Find where the given text appears and provide that cell's center as [X, Y] coordinate. 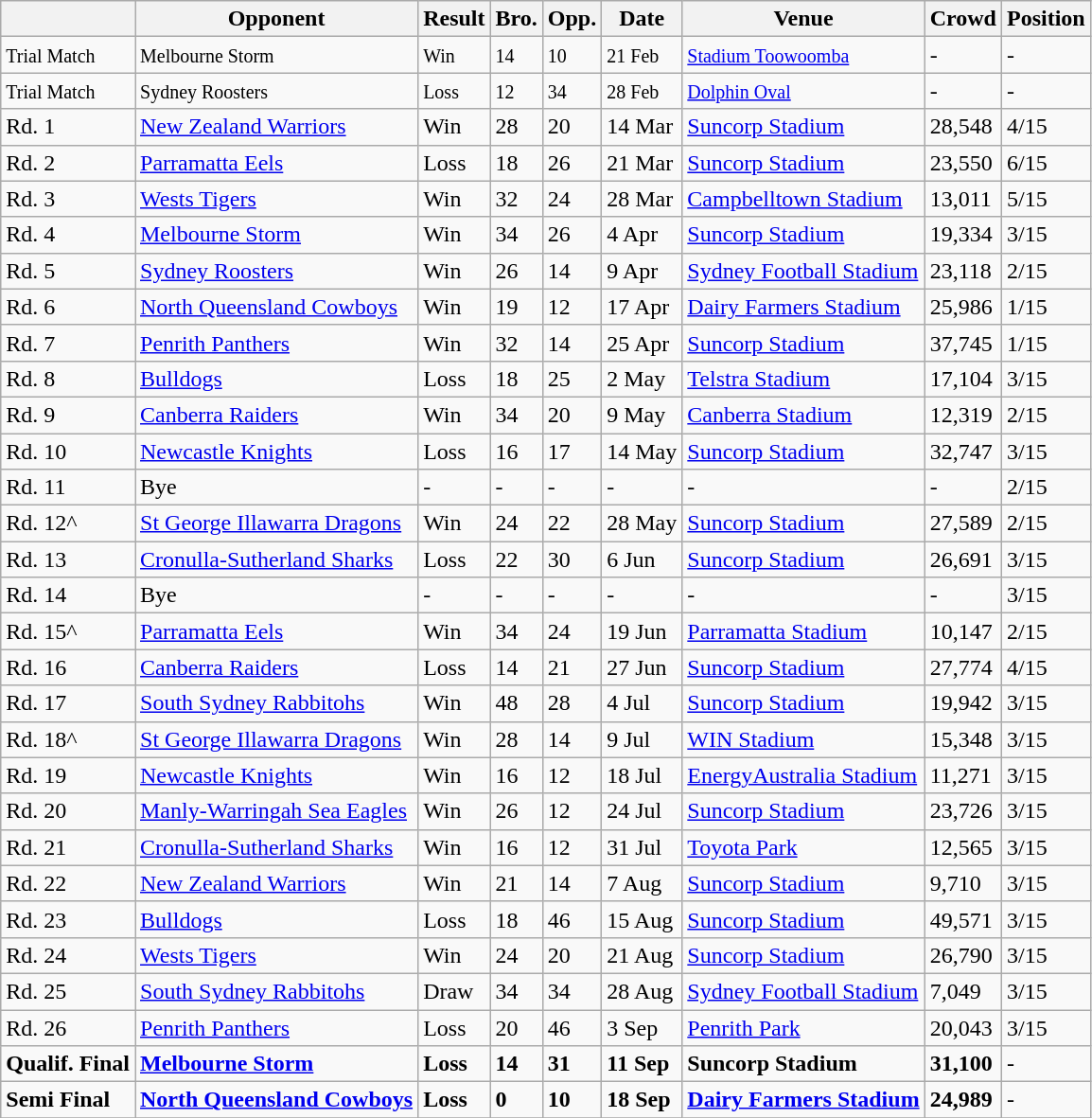
0 [517, 1100]
26,691 [963, 559]
Rd. 25 [68, 991]
Rd. 1 [68, 127]
2 May [642, 379]
28,548 [963, 127]
Canberra Stadium [803, 415]
Bro. [517, 19]
4 Jul [642, 703]
12,565 [963, 847]
4 Apr [642, 235]
Dolphin Oval [803, 91]
19 [517, 307]
Telstra Stadium [803, 379]
9 May [642, 415]
5/15 [1046, 199]
25 [572, 379]
28 Feb [642, 91]
15 Aug [642, 919]
48 [517, 703]
37,745 [963, 343]
18 Jul [642, 775]
Penrith Park [803, 1027]
Rd. 23 [68, 919]
31,100 [963, 1064]
25,986 [963, 307]
17,104 [963, 379]
30 [572, 559]
13,011 [963, 199]
Rd. 14 [68, 595]
Rd. 19 [68, 775]
9 Jul [642, 739]
Opponent [276, 19]
19 Jun [642, 631]
Position [1046, 19]
Venue [803, 19]
21 Mar [642, 163]
27 Jun [642, 667]
10,147 [963, 631]
6 Jun [642, 559]
11 Sep [642, 1064]
Rd. 20 [68, 811]
Rd. 16 [68, 667]
Manly-Warringah Sea Eagles [276, 811]
49,571 [963, 919]
Rd. 22 [68, 883]
Rd. 4 [68, 235]
9 Apr [642, 271]
14 May [642, 452]
EnergyAustralia Stadium [803, 775]
18 Sep [642, 1100]
20,043 [963, 1027]
21 Aug [642, 955]
6/15 [1046, 163]
31 [572, 1064]
14 Mar [642, 127]
7 Aug [642, 883]
Draw [454, 991]
Semi Final [68, 1100]
Toyota Park [803, 847]
Opp. [572, 19]
23,550 [963, 163]
Rd. 6 [68, 307]
9,710 [963, 883]
WIN Stadium [803, 739]
17 Apr [642, 307]
Date [642, 19]
Rd. 11 [68, 488]
Qualif. Final [68, 1064]
12,319 [963, 415]
27,774 [963, 667]
17 [572, 452]
26,790 [963, 955]
27,589 [963, 524]
19,334 [963, 235]
Rd. 10 [68, 452]
Rd. 13 [68, 559]
23,118 [963, 271]
24,989 [963, 1100]
Crowd [963, 19]
Rd. 15^ [68, 631]
Rd. 21 [68, 847]
28 May [642, 524]
28 Mar [642, 199]
Rd. 12^ [68, 524]
Rd. 7 [68, 343]
Rd. 24 [68, 955]
24 Jul [642, 811]
Stadium Toowoomba [803, 55]
32,747 [963, 452]
23,726 [963, 811]
Parramatta Stadium [803, 631]
3 Sep [642, 1027]
Rd. 26 [68, 1027]
28 Aug [642, 991]
Rd. 3 [68, 199]
Result [454, 19]
21 Feb [642, 55]
Rd. 9 [68, 415]
Rd. 8 [68, 379]
15,348 [963, 739]
Rd. 17 [68, 703]
Rd. 5 [68, 271]
25 Apr [642, 343]
Rd. 18^ [68, 739]
19,942 [963, 703]
Campbelltown Stadium [803, 199]
Rd. 2 [68, 163]
7,049 [963, 991]
11,271 [963, 775]
31 Jul [642, 847]
